Pinpoint the cell where the given text exists, returning its [X, Y] midpoint coordinate. 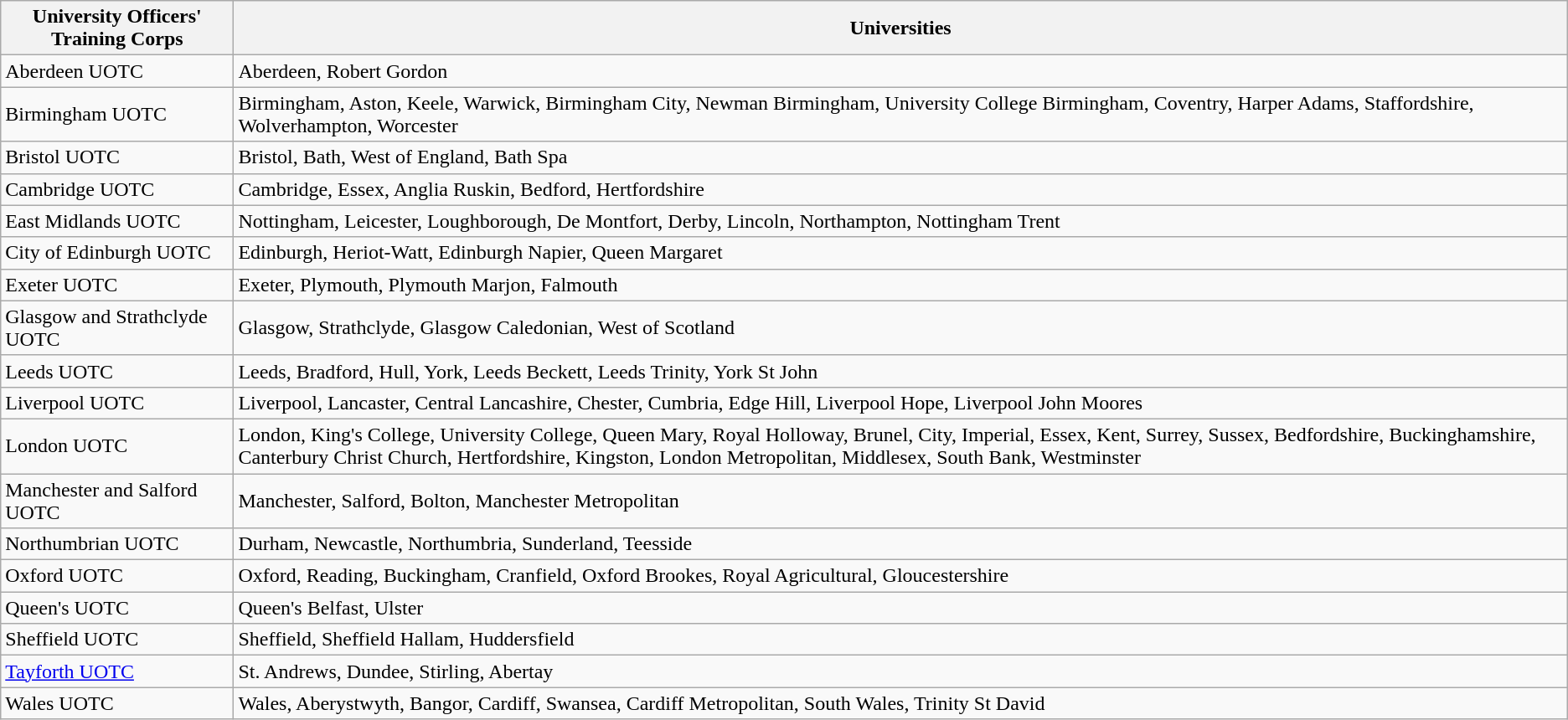
Liverpool, Lancaster, Central Lancashire, Chester, Cumbria, Edge Hill, Liverpool Hope, Liverpool John Moores [900, 403]
Wales UOTC [117, 703]
Tayforth UOTC [117, 671]
University Officers' Training Corps [117, 28]
Leeds, Bradford, Hull, York, Leeds Beckett, Leeds Trinity, York St John [900, 371]
Northumbrian UOTC [117, 544]
Oxford, Reading, Buckingham, Cranfield, Oxford Brookes, Royal Agricultural, Gloucestershire [900, 576]
Bristol, Bath, West of England, Bath Spa [900, 157]
Queen's Belfast, Ulster [900, 608]
Glasgow and Strathclyde UOTC [117, 328]
Bristol UOTC [117, 157]
Birmingham UOTC [117, 114]
Cambridge, Essex, Anglia Ruskin, Bedford, Hertfordshire [900, 189]
Universities [900, 28]
Oxford UOTC [117, 576]
Sheffield UOTC [117, 640]
Aberdeen, Robert Gordon [900, 71]
Queen's UOTC [117, 608]
Manchester and Salford UOTC [117, 501]
Sheffield, Sheffield Hallam, Huddersfield [900, 640]
Nottingham, Leicester, Loughborough, De Montfort, Derby, Lincoln, Northampton, Nottingham Trent [900, 221]
Cambridge UOTC [117, 189]
Manchester, Salford, Bolton, Manchester Metropolitan [900, 501]
City of Edinburgh UOTC [117, 253]
Aberdeen UOTC [117, 71]
Liverpool UOTC [117, 403]
Glasgow, Strathclyde, Glasgow Caledonian, West of Scotland [900, 328]
Edinburgh, Heriot-Watt, Edinburgh Napier, Queen Margaret [900, 253]
Leeds UOTC [117, 371]
Exeter UOTC [117, 285]
Wales, Aberystwyth, Bangor, Cardiff, Swansea, Cardiff Metropolitan, South Wales, Trinity St David [900, 703]
East Midlands UOTC [117, 221]
Durham, Newcastle, Northumbria, Sunderland, Teesside [900, 544]
St. Andrews, Dundee, Stirling, Abertay [900, 671]
London UOTC [117, 445]
Exeter, Plymouth, Plymouth Marjon, Falmouth [900, 285]
